Extract the (x, y) coordinate from the center of the cell holding the provided text.  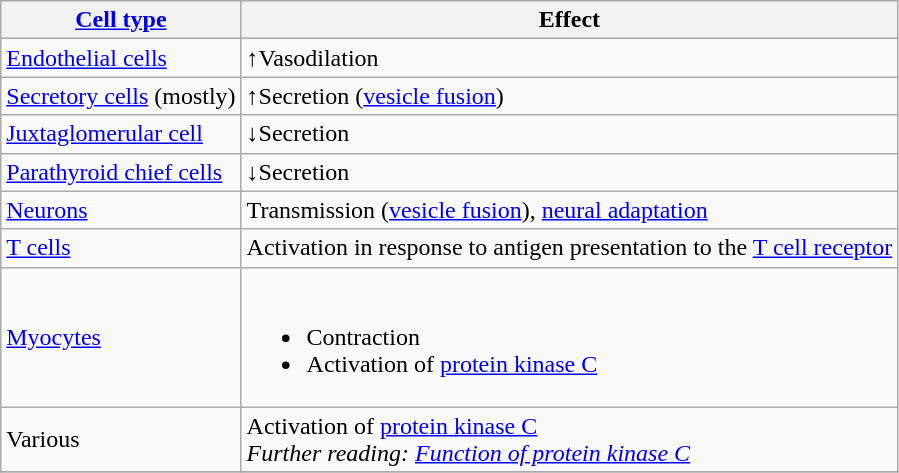
Neurons (121, 210)
Endothelial cells (121, 58)
Various (121, 440)
Juxtaglomerular cell (121, 134)
ContractionActivation of protein kinase C (570, 337)
Effect (570, 20)
↑Secretion (vesicle fusion) (570, 96)
Parathyroid chief cells (121, 172)
Cell type (121, 20)
Activation of protein kinase C Further reading: Function of protein kinase C (570, 440)
Myocytes (121, 337)
Secretory cells (mostly) (121, 96)
↑Vasodilation (570, 58)
Activation in response to antigen presentation to the T cell receptor (570, 248)
T cells (121, 248)
Transmission (vesicle fusion), neural adaptation (570, 210)
